Output the (x, y) coordinate of the center of the cell containing the given text.  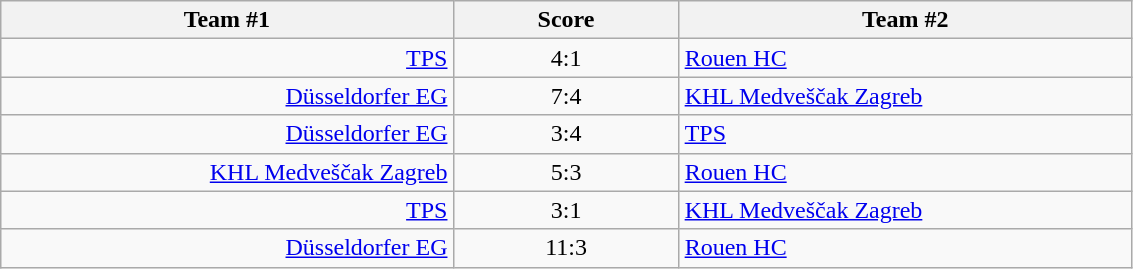
11:3 (566, 248)
3:1 (566, 210)
Score (566, 20)
4:1 (566, 58)
Team #1 (227, 20)
7:4 (566, 96)
5:3 (566, 172)
3:4 (566, 134)
Team #2 (905, 20)
